Return [X, Y] of the center of cell containing provided text 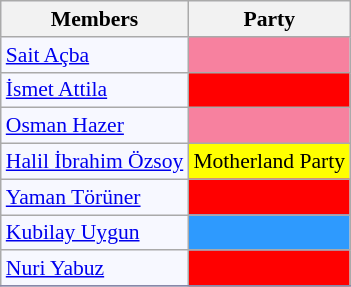
Halil İbrahim Özsoy [95, 162]
Party [269, 19]
Members [95, 19]
Motherland Party [269, 162]
Sait Açba [95, 55]
Osman Hazer [95, 126]
Kubilay Uygun [95, 233]
Nuri Yabuz [95, 269]
Yaman Törüner [95, 197]
İsmet Attila [95, 90]
